Detect which cell encompasses the target text, then output its (X, Y) center coordinate. 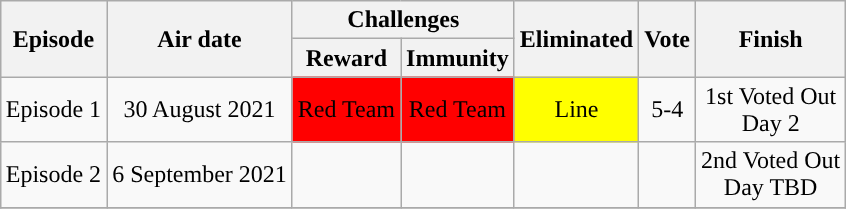
Immunity (458, 58)
Episode 2 (53, 174)
6 September 2021 (200, 174)
2nd Voted OutDay TBD (771, 174)
1st Voted OutDay 2 (771, 110)
Eliminated (576, 39)
Finish (771, 39)
Air date (200, 39)
Challenges (403, 20)
Episode 1 (53, 110)
5-4 (668, 110)
Line (576, 110)
Episode (53, 39)
30 August 2021 (200, 110)
Reward (346, 58)
Vote (668, 39)
